Locate the cell with the specified text and output its (x, y) center coordinate. 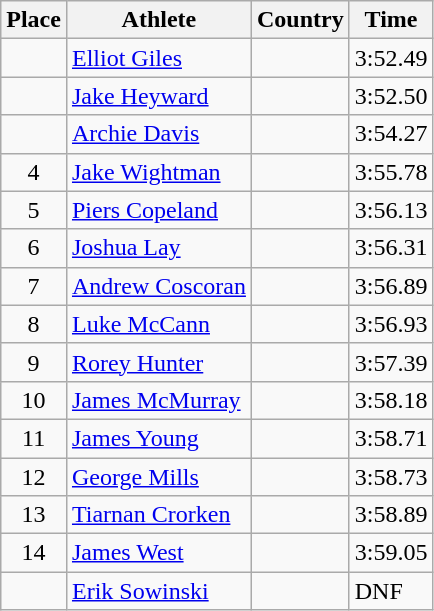
7 (34, 286)
3:56.31 (391, 248)
6 (34, 248)
Archie Davis (158, 134)
9 (34, 362)
12 (34, 477)
14 (34, 553)
Piers Copeland (158, 210)
George Mills (158, 477)
Jake Heyward (158, 96)
James Young (158, 438)
Luke McCann (158, 324)
3:58.18 (391, 400)
3:59.05 (391, 553)
13 (34, 515)
3:56.89 (391, 286)
Time (391, 20)
James West (158, 553)
3:58.73 (391, 477)
Athlete (158, 20)
Andrew Coscoran (158, 286)
3:52.49 (391, 58)
4 (34, 172)
3:52.50 (391, 96)
8 (34, 324)
Jake Wightman (158, 172)
3:56.93 (391, 324)
Rorey Hunter (158, 362)
Place (34, 20)
10 (34, 400)
James McMurray (158, 400)
Joshua Lay (158, 248)
Elliot Giles (158, 58)
Tiarnan Crorken (158, 515)
3:56.13 (391, 210)
3:58.71 (391, 438)
5 (34, 210)
3:55.78 (391, 172)
3:54.27 (391, 134)
11 (34, 438)
3:58.89 (391, 515)
Country (300, 20)
Erik Sowinski (158, 591)
DNF (391, 591)
3:57.39 (391, 362)
